Find where the given text appears and provide that cell's center as (x, y) coordinate. 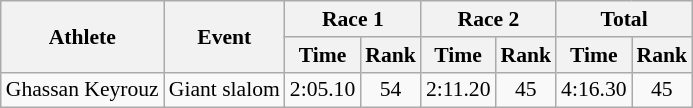
Total (624, 19)
Race 2 (488, 19)
Event (224, 36)
54 (390, 90)
2:11.20 (458, 90)
4:16.30 (594, 90)
2:05.10 (322, 90)
Ghassan Keyrouz (82, 90)
Race 1 (353, 19)
Giant slalom (224, 90)
Athlete (82, 36)
